Return (X, Y) of the center of cell containing provided text 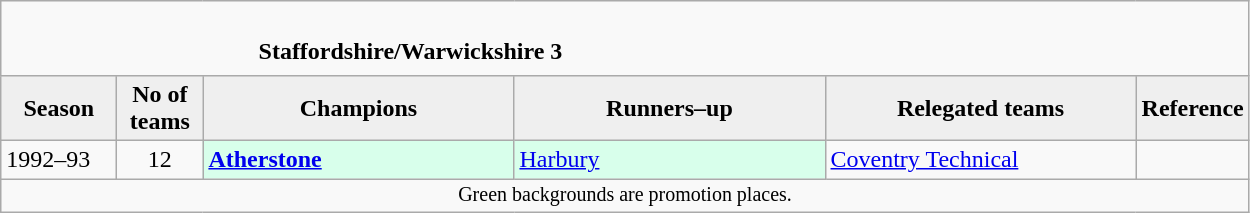
Champions (358, 108)
Reference (1192, 108)
Coventry Technical (980, 159)
No of teams (160, 108)
1992–93 (59, 159)
Season (59, 108)
Green backgrounds are promotion places. (626, 194)
12 (160, 159)
Relegated teams (980, 108)
Runners–up (670, 108)
Harbury (670, 159)
Atherstone (358, 159)
